Pinpoint the cell where the given text exists, returning its (x, y) midpoint coordinate. 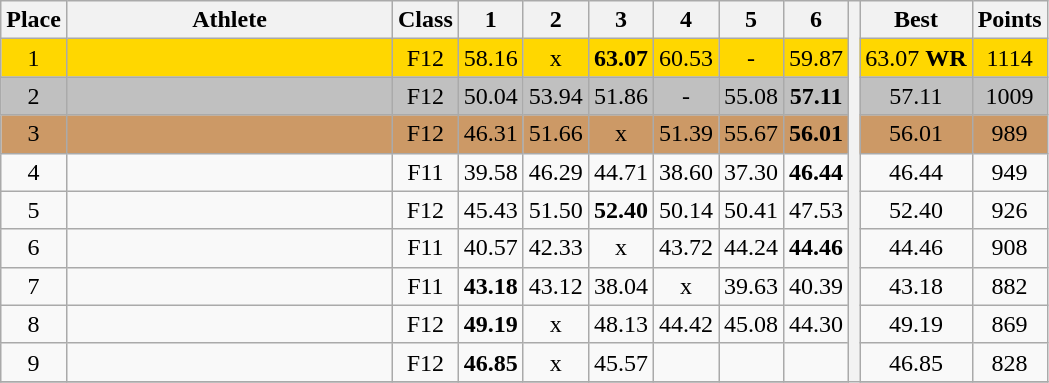
926 (1010, 210)
1009 (1010, 96)
50.41 (750, 210)
44.24 (750, 248)
51.50 (556, 210)
40.57 (490, 248)
47.53 (816, 210)
37.30 (750, 172)
55.08 (750, 96)
45.57 (620, 362)
63.07 WR (916, 58)
46.29 (556, 172)
39.58 (490, 172)
51.86 (620, 96)
908 (1010, 248)
40.39 (816, 286)
45.43 (490, 210)
55.67 (750, 134)
949 (1010, 172)
44.71 (620, 172)
50.14 (686, 210)
8 (34, 324)
39.63 (750, 286)
58.16 (490, 58)
Place (34, 20)
51.66 (556, 134)
43.12 (556, 286)
60.53 (686, 58)
43.72 (686, 248)
869 (1010, 324)
Best (916, 20)
Class (426, 20)
1114 (1010, 58)
9 (34, 362)
46.31 (490, 134)
38.60 (686, 172)
7 (34, 286)
828 (1010, 362)
989 (1010, 134)
59.87 (816, 58)
53.94 (556, 96)
45.08 (750, 324)
Athlete (229, 20)
Points (1010, 20)
63.07 (620, 58)
44.30 (816, 324)
38.04 (620, 286)
882 (1010, 286)
44.42 (686, 324)
48.13 (620, 324)
50.04 (490, 96)
51.39 (686, 134)
42.33 (556, 248)
